Return [x, y] of the center of cell containing provided text 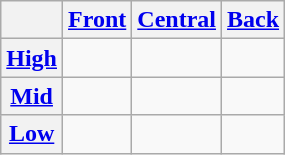
Low [32, 134]
Mid [32, 96]
Central [177, 20]
Front [98, 20]
High [32, 58]
Back [254, 20]
